Extract the (x, y) coordinate from the center of the cell holding the provided text.  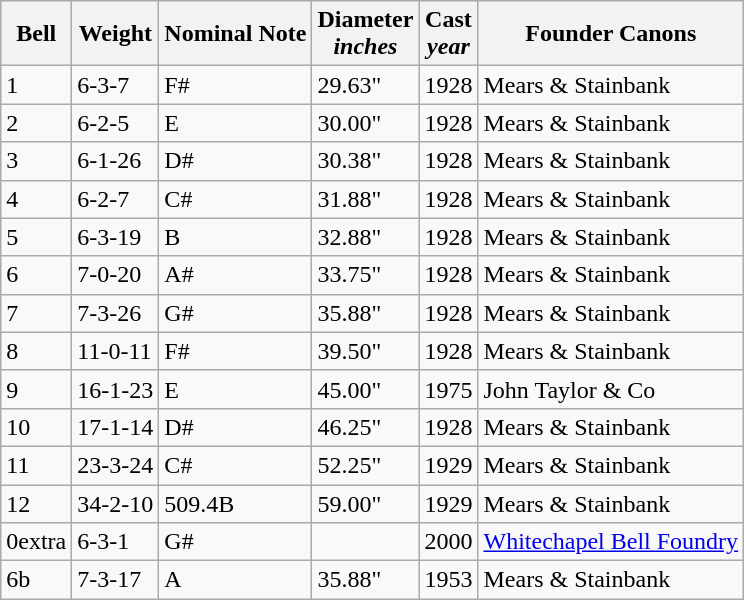
Whitechapel Bell Foundry (611, 542)
John Taylor & Co (611, 389)
12 (36, 503)
7-3-17 (116, 580)
2000 (448, 542)
9 (36, 389)
509.4B (236, 503)
Castyear (448, 34)
46.25" (366, 427)
6-3-19 (116, 237)
32.88" (366, 237)
7-0-20 (116, 275)
30.00" (366, 123)
8 (36, 351)
6b (36, 580)
2 (36, 123)
6-2-5 (116, 123)
31.88" (366, 199)
45.00" (366, 389)
11-0-11 (116, 351)
Bell (36, 34)
17-1-14 (116, 427)
1975 (448, 389)
7 (36, 313)
10 (36, 427)
6-3-7 (116, 85)
7-3-26 (116, 313)
59.00" (366, 503)
29.63" (366, 85)
23-3-24 (116, 465)
1953 (448, 580)
Weight (116, 34)
A# (236, 275)
30.38" (366, 161)
11 (36, 465)
0extra (36, 542)
5 (36, 237)
6-1-26 (116, 161)
3 (36, 161)
4 (36, 199)
34-2-10 (116, 503)
6 (36, 275)
16-1-23 (116, 389)
Nominal Note (236, 34)
33.75" (366, 275)
A (236, 580)
6-2-7 (116, 199)
Diameterinches (366, 34)
39.50" (366, 351)
B (236, 237)
Founder Canons (611, 34)
52.25" (366, 465)
6-3-1 (116, 542)
1 (36, 85)
